Capture the cell that displays the provided text and extract its [x, y] central coordinate. 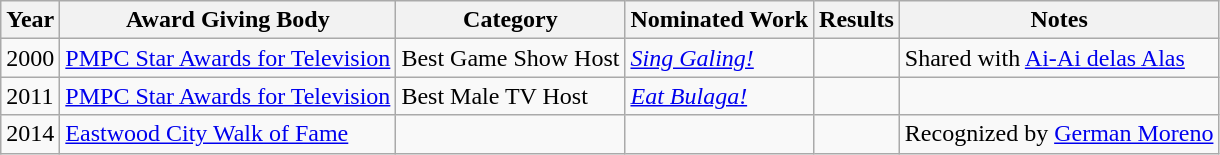
Nominated Work [720, 20]
2000 [30, 58]
Eastwood City Walk of Fame [228, 134]
2011 [30, 96]
Best Game Show Host [510, 58]
Shared with Ai-Ai delas Alas [1059, 58]
Notes [1059, 20]
Sing Galing! [720, 58]
Award Giving Body [228, 20]
Best Male TV Host [510, 96]
Year [30, 20]
Eat Bulaga! [720, 96]
Recognized by German Moreno [1059, 134]
Results [857, 20]
Category [510, 20]
2014 [30, 134]
